Capture the cell that displays the provided text and extract its (X, Y) central coordinate. 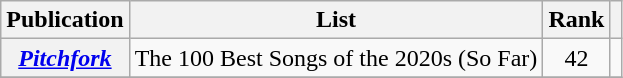
The 100 Best Songs of the 2020s (So Far) (336, 58)
Pitchfork (65, 58)
Rank (576, 20)
Publication (65, 20)
42 (576, 58)
List (336, 20)
